Detect which cell encompasses the target text, then output its [x, y] center coordinate. 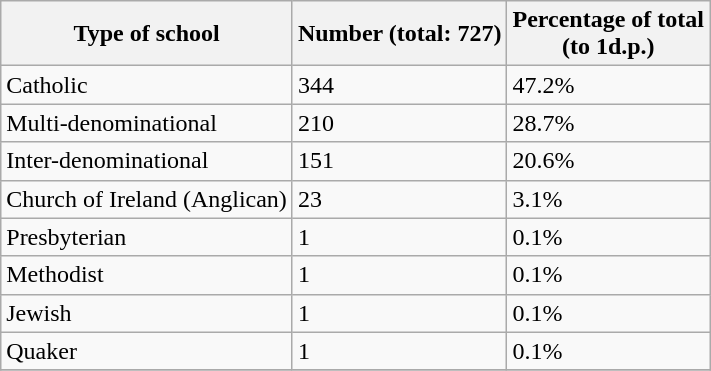
Percentage of total (to 1d.p.) [608, 34]
3.1% [608, 199]
Type of school [147, 34]
47.2% [608, 85]
Quaker [147, 351]
Multi-denominational [147, 123]
Methodist [147, 275]
Inter-denominational [147, 161]
23 [400, 199]
Number (total: 727) [400, 34]
Catholic [147, 85]
344 [400, 85]
Presbyterian [147, 237]
Jewish [147, 313]
Church of Ireland (Anglican) [147, 199]
151 [400, 161]
20.6% [608, 161]
210 [400, 123]
28.7% [608, 123]
